Detect which cell encompasses the target text, then output its [X, Y] center coordinate. 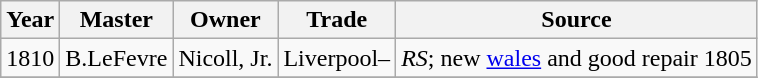
Source [577, 20]
B.LeFevre [116, 58]
1810 [30, 58]
Master [116, 20]
Liverpool– [337, 58]
Owner [226, 20]
Trade [337, 20]
RS; new wales and good repair 1805 [577, 58]
Nicoll, Jr. [226, 58]
Year [30, 20]
